Search for the cell housing the specified text and yield its (X, Y) center coordinate. 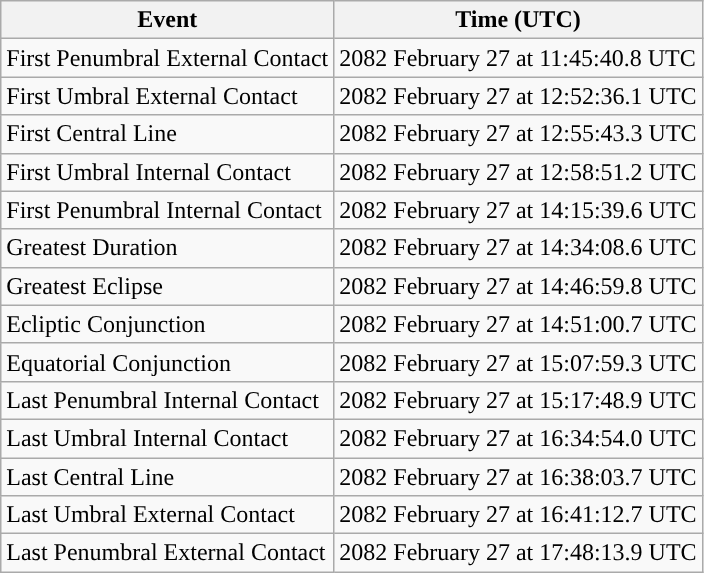
Last Central Line (168, 477)
2082 February 27 at 16:41:12.7 UTC (518, 515)
Last Umbral Internal Contact (168, 438)
2082 February 27 at 12:52:36.1 UTC (518, 96)
2082 February 27 at 16:34:54.0 UTC (518, 438)
2082 February 27 at 16:38:03.7 UTC (518, 477)
Last Penumbral Internal Contact (168, 400)
2082 February 27 at 14:46:59.8 UTC (518, 286)
2082 February 27 at 14:34:08.6 UTC (518, 248)
First Penumbral Internal Contact (168, 210)
Last Penumbral External Contact (168, 553)
2082 February 27 at 11:45:40.8 UTC (518, 58)
2082 February 27 at 17:48:13.9 UTC (518, 553)
2082 February 27 at 12:55:43.3 UTC (518, 134)
2082 February 27 at 14:15:39.6 UTC (518, 210)
2082 February 27 at 15:17:48.9 UTC (518, 400)
First Umbral External Contact (168, 96)
2082 February 27 at 14:51:00.7 UTC (518, 324)
First Umbral Internal Contact (168, 172)
Greatest Duration (168, 248)
Greatest Eclipse (168, 286)
2082 February 27 at 15:07:59.3 UTC (518, 362)
Event (168, 20)
First Penumbral External Contact (168, 58)
First Central Line (168, 134)
Equatorial Conjunction (168, 362)
Last Umbral External Contact (168, 515)
Ecliptic Conjunction (168, 324)
Time (UTC) (518, 20)
2082 February 27 at 12:58:51.2 UTC (518, 172)
